Return [x, y] of the center of cell containing provided text 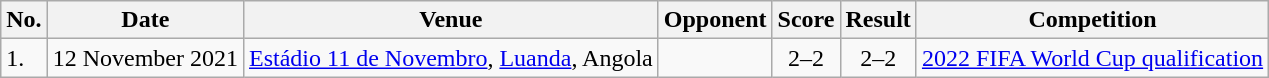
Estádio 11 de Novembro, Luanda, Angola [452, 58]
1. [24, 58]
Result [878, 20]
12 November 2021 [145, 58]
No. [24, 20]
Score [806, 20]
Opponent [715, 20]
Date [145, 20]
Venue [452, 20]
Competition [1092, 20]
2022 FIFA World Cup qualification [1092, 58]
